Return the (x, y) coordinate for the center point of the cell that contains the specified text.  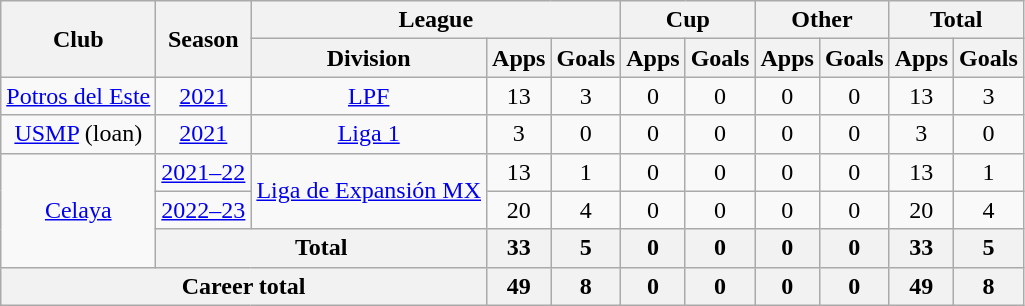
Liga 1 (369, 134)
League (436, 20)
Potros del Este (78, 96)
USMP (loan) (78, 134)
Division (369, 58)
LPF (369, 96)
Cup (688, 20)
Career total (244, 286)
Club (78, 39)
2021–22 (204, 172)
Celaya (78, 210)
Other (822, 20)
Season (204, 39)
2022–23 (204, 210)
Liga de Expansión MX (369, 191)
